Output the (X, Y) coordinate of the center of the cell containing the given text.  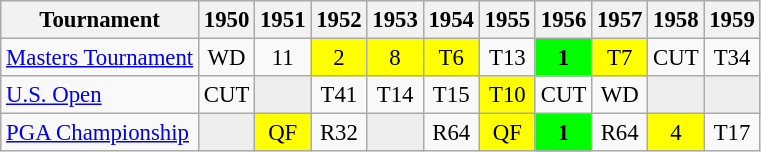
1952 (339, 20)
11 (283, 58)
T41 (339, 95)
1955 (507, 20)
Masters Tournament (100, 58)
Tournament (100, 20)
PGA Championship (100, 133)
T15 (451, 95)
1956 (563, 20)
R32 (339, 133)
1954 (451, 20)
1959 (732, 20)
T17 (732, 133)
1950 (227, 20)
T14 (395, 95)
T7 (620, 58)
T13 (507, 58)
1958 (676, 20)
1953 (395, 20)
T6 (451, 58)
8 (395, 58)
4 (676, 133)
T10 (507, 95)
T34 (732, 58)
1957 (620, 20)
2 (339, 58)
1951 (283, 20)
U.S. Open (100, 95)
